Capture the cell that displays the provided text and extract its [X, Y] central coordinate. 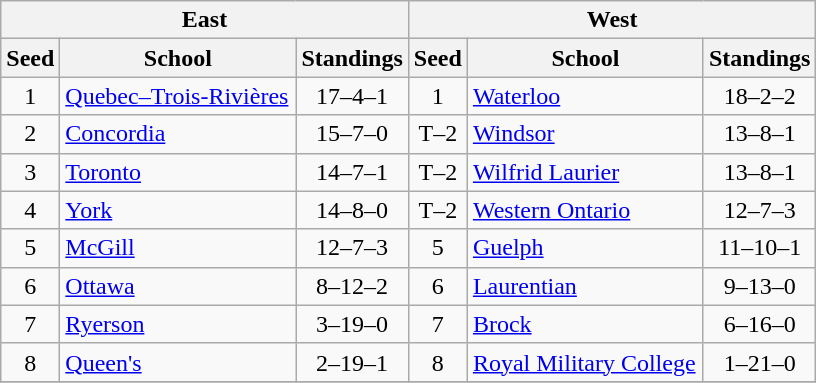
9–13–0 [759, 286]
York [178, 210]
14–7–1 [352, 172]
Western Ontario [585, 210]
Ottawa [178, 286]
East [205, 20]
Brock [585, 324]
6–16–0 [759, 324]
11–10–1 [759, 248]
Concordia [178, 134]
Wilfrid Laurier [585, 172]
3–19–0 [352, 324]
15–7–0 [352, 134]
2 [30, 134]
Quebec–Trois-Rivières [178, 96]
McGill [178, 248]
Laurentian [585, 286]
Royal Military College [585, 362]
Waterloo [585, 96]
West [612, 20]
Guelph [585, 248]
3 [30, 172]
18–2–2 [759, 96]
Queen's [178, 362]
1–21–0 [759, 362]
Ryerson [178, 324]
2–19–1 [352, 362]
8–12–2 [352, 286]
Windsor [585, 134]
Toronto [178, 172]
17–4–1 [352, 96]
14–8–0 [352, 210]
4 [30, 210]
